Scan for the cell matching the given text and deliver its (x, y) coordinate at center. 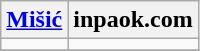
inpaok.com (133, 20)
Mišić (34, 20)
